Capture the cell that displays the provided text and extract its [x, y] central coordinate. 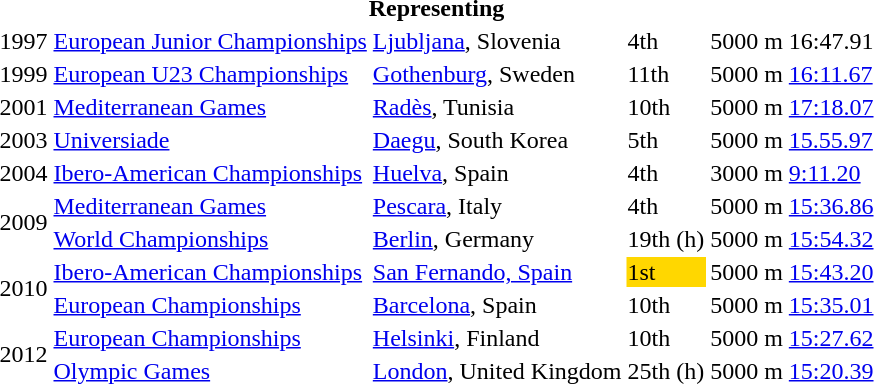
Pescara, Italy [497, 206]
11th [666, 74]
Gothenburg, Sweden [497, 74]
Universiade [210, 140]
1st [666, 272]
Daegu, South Korea [497, 140]
3000 m [747, 173]
Huelva, Spain [497, 173]
European U23 Championships [210, 74]
Ljubljana, Slovenia [497, 41]
European Junior Championships [210, 41]
19th (h) [666, 239]
5th [666, 140]
San Fernando, Spain [497, 272]
Barcelona, Spain [497, 305]
World Championships [210, 239]
Radès, Tunisia [497, 107]
Berlin, Germany [497, 239]
Helsinki, Finland [497, 338]
